Extract the (X, Y) coordinate from the center of the cell holding the provided text.  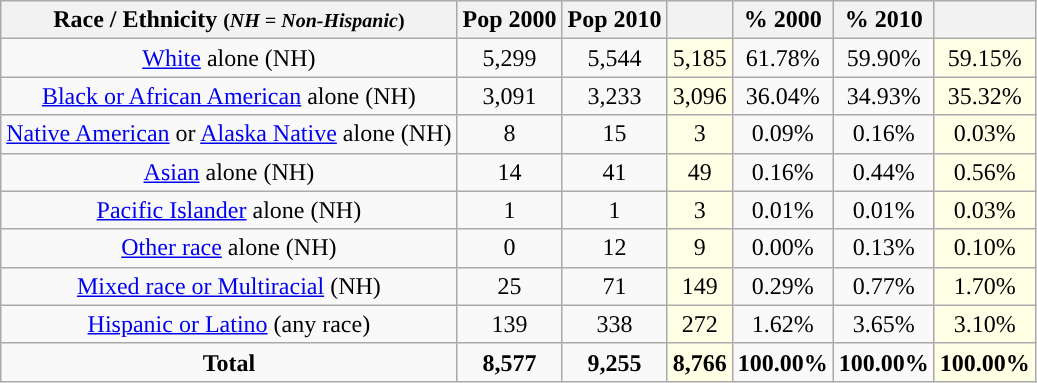
272 (700, 324)
3.10% (984, 324)
36.04% (782, 96)
Native American or Alaska Native alone (NH) (229, 134)
% 2010 (884, 20)
9,255 (614, 362)
Pacific Islander alone (NH) (229, 210)
8,766 (700, 362)
25 (510, 286)
0.00% (782, 248)
Pop 2000 (510, 20)
Black or African American alone (NH) (229, 96)
Mixed race or Multiracial (NH) (229, 286)
9 (700, 248)
8 (510, 134)
5,185 (700, 58)
139 (510, 324)
Pop 2010 (614, 20)
0.13% (884, 248)
0.56% (984, 172)
% 2000 (782, 20)
3,233 (614, 96)
5,544 (614, 58)
White alone (NH) (229, 58)
Asian alone (NH) (229, 172)
3,096 (700, 96)
149 (700, 286)
71 (614, 286)
14 (510, 172)
1.62% (782, 324)
Other race alone (NH) (229, 248)
61.78% (782, 58)
15 (614, 134)
59.15% (984, 58)
0.29% (782, 286)
41 (614, 172)
0.44% (884, 172)
49 (700, 172)
34.93% (884, 96)
12 (614, 248)
0.77% (884, 286)
59.90% (884, 58)
5,299 (510, 58)
Race / Ethnicity (NH = Non-Hispanic) (229, 20)
0 (510, 248)
1.70% (984, 286)
3,091 (510, 96)
338 (614, 324)
Hispanic or Latino (any race) (229, 324)
8,577 (510, 362)
0.10% (984, 248)
0.09% (782, 134)
Total (229, 362)
3.65% (884, 324)
35.32% (984, 96)
